Locate the cell with the specified text and output its (X, Y) center coordinate. 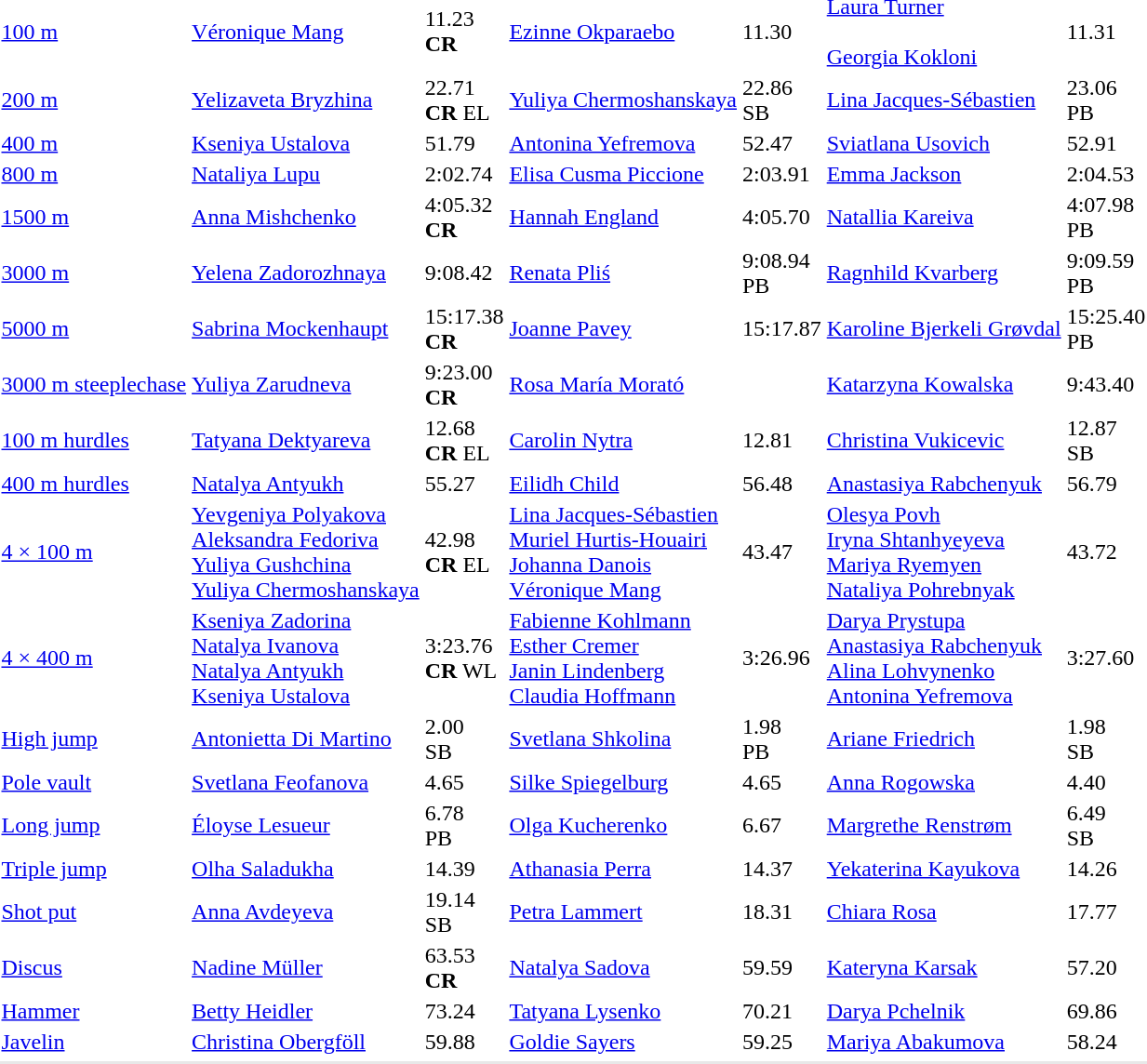
Mariya Abakumova (943, 1042)
Petra Lammert (623, 911)
100 m hurdles (94, 441)
3000 m steeplechase (94, 385)
Carolin Nytra (623, 441)
55.27 (464, 484)
Rosa María Morató (623, 385)
Pole vault (94, 782)
18.31 (782, 911)
Nataliya Lupu (306, 174)
200 m (94, 100)
56.48 (782, 484)
Anna Rogowska (943, 782)
Goldie Sayers (623, 1042)
2:04.53 (1106, 174)
43.72 (1106, 552)
3:26.96 (782, 658)
Eilidh Child (623, 484)
2.00 SB (464, 738)
3000 m (94, 273)
Christina Vukicevic (943, 441)
6.67 (782, 826)
Chiara Rosa (943, 911)
Lina Jacques-Sébastien (943, 100)
Joanne Pavey (623, 329)
3:27.60 (1106, 658)
Antonina Yefremova (623, 143)
15:17.38CR (464, 329)
Athanasia Perra (623, 869)
Natalya Sadova (623, 967)
57.20 (1106, 967)
22.86 SB (782, 100)
Karoline Bjerkeli Grøvdal (943, 329)
14.37 (782, 869)
Anna Avdeyeva (306, 911)
Lina Jacques-SébastienMuriel Hurtis-HouairiJohanna Danois Véronique Mang (623, 552)
4:05.32CR (464, 218)
52.91 (1106, 143)
4:05.70 (782, 218)
4 × 400 m (94, 658)
12.68 CR EL (464, 441)
56.79 (1106, 484)
14.39 (464, 869)
9:09.59 PB (1106, 273)
Svetlana Feofanova (306, 782)
Yuliya Zarudneva (306, 385)
59.25 (782, 1042)
15:25.40 PB (1106, 329)
Katarzyna Kowalska (943, 385)
Long jump (94, 826)
400 m (94, 143)
Yuliya Chermoshanskaya (623, 100)
63.53 CR (464, 967)
Éloyse Lesueur (306, 826)
4:07.98PB (1106, 218)
Christina Obergföll (306, 1042)
43.47 (782, 552)
Tatyana Dektyareva (306, 441)
1.98SB (1106, 738)
Hannah England (623, 218)
6.49SB (1106, 826)
14.26 (1106, 869)
73.24 (464, 1011)
9:08.42 (464, 273)
70.21 (782, 1011)
59.59 (782, 967)
9:43.40 (1106, 385)
400 m hurdles (94, 484)
12.81 (782, 441)
Kseniya Ustalova (306, 143)
Elisa Cusma Piccione (623, 174)
Yelizaveta Bryzhina (306, 100)
17.77 (1106, 911)
15:17.87 (782, 329)
42.98 CR EL (464, 552)
Antonietta Di Martino (306, 738)
Kseniya ZadorinaNatalya IvanovaNatalya Antyukh Kseniya Ustalova (306, 658)
Darya Pchelnik (943, 1011)
Darya PrystupaAnastasiya RabchenyukAlina Lohvynenko Antonina Yefremova (943, 658)
Svetlana Shkolina (623, 738)
Sviatlana Usovich (943, 143)
51.79 (464, 143)
2:02.74 (464, 174)
Nadine Müller (306, 967)
Kateryna Karsak (943, 967)
Betty Heidler (306, 1011)
Renata Pliś (623, 273)
2:03.91 (782, 174)
Hammer (94, 1011)
Anastasiya Rabchenyuk (943, 484)
Fabienne KohlmannEsther CremerJanin Lindenberg Claudia Hoffmann (623, 658)
Javelin (94, 1042)
6.78PB (464, 826)
Shot put (94, 911)
23.06 PB (1106, 100)
Yekaterina Kayukova (943, 869)
Natallia Kareiva (943, 218)
9:23.00CR (464, 385)
58.24 (1106, 1042)
3:23.76CR WL (464, 658)
Olha Saladukha (306, 869)
Olesya PovhIryna ShtanhyeyevaMariya Ryemyen Nataliya Pohrebnyak (943, 552)
52.47 (782, 143)
9:08.94 PB (782, 273)
69.86 (1106, 1011)
1.98PB (782, 738)
High jump (94, 738)
Olga Kucherenko (623, 826)
Tatyana Lysenko (623, 1011)
22.71 CR EL (464, 100)
Silke Spiegelburg (623, 782)
1500 m (94, 218)
Discus (94, 967)
Anna Mishchenko (306, 218)
12.87SB (1106, 441)
Natalya Antyukh (306, 484)
4 × 100 m (94, 552)
19.14 SB (464, 911)
Sabrina Mockenhaupt (306, 329)
Yelena Zadorozhnaya (306, 273)
59.88 (464, 1042)
Ragnhild Kvarberg (943, 273)
5000 m (94, 329)
Ariane Friedrich (943, 738)
Yevgeniya PolyakovaAleksandra FedorivaYuliya Gushchina Yuliya Chermoshanskaya (306, 552)
Margrethe Renstrøm (943, 826)
4.40 (1106, 782)
800 m (94, 174)
Triple jump (94, 869)
Emma Jackson (943, 174)
